Return [X, Y] of the center of cell containing provided text 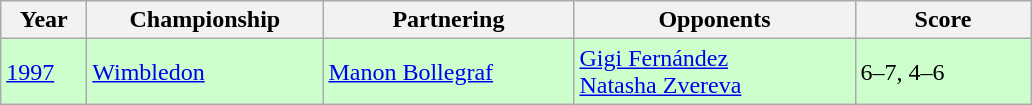
Gigi Fernández Natasha Zvereva [714, 72]
1997 [44, 72]
Championship [205, 20]
Wimbledon [205, 72]
Manon Bollegraf [448, 72]
Score [943, 20]
Opponents [714, 20]
Year [44, 20]
Partnering [448, 20]
6–7, 4–6 [943, 72]
